Provide the (X, Y) coordinate of the cell's center where the given text is located.  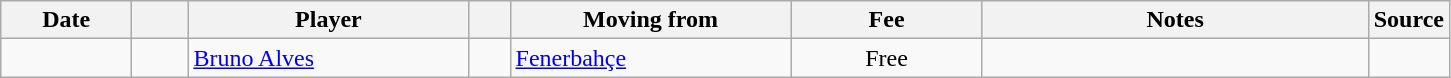
Player (328, 20)
Notes (1175, 20)
Free (886, 58)
Bruno Alves (328, 58)
Moving from (650, 20)
Fee (886, 20)
Fenerbahçe (650, 58)
Date (66, 20)
Source (1408, 20)
